Return the (x, y) coordinate for the center point of the cell that contains the specified text.  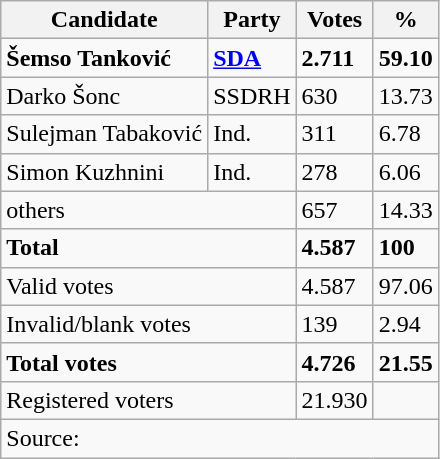
4.726 (334, 362)
Party (252, 20)
97.06 (406, 286)
2.94 (406, 324)
Šemso Tanković (104, 58)
Total votes (148, 362)
Candidate (104, 20)
657 (334, 210)
278 (334, 172)
14.33 (406, 210)
SDA (252, 58)
2.711 (334, 58)
Invalid/blank votes (148, 324)
311 (334, 134)
Registered voters (148, 400)
21.930 (334, 400)
Source: (220, 438)
SSDRH (252, 96)
Valid votes (148, 286)
6.06 (406, 172)
Simon Kuzhnini (104, 172)
Votes (334, 20)
Darko Šonc (104, 96)
630 (334, 96)
Sulejman Tabaković (104, 134)
6.78 (406, 134)
% (406, 20)
21.55 (406, 362)
others (148, 210)
100 (406, 248)
139 (334, 324)
13.73 (406, 96)
Total (148, 248)
59.10 (406, 58)
